Extract the (X, Y) coordinate from the center of the cell holding the provided text.  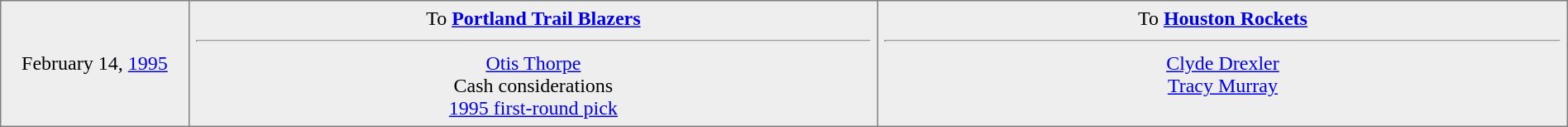
February 14, 1995 (94, 64)
To Houston RocketsClyde DrexlerTracy Murray (1223, 64)
To Portland Trail BlazersOtis ThorpeCash considerations1995 first-round pick (533, 64)
